From the cell containing the given text, extract its center point as [X, Y] coordinate. 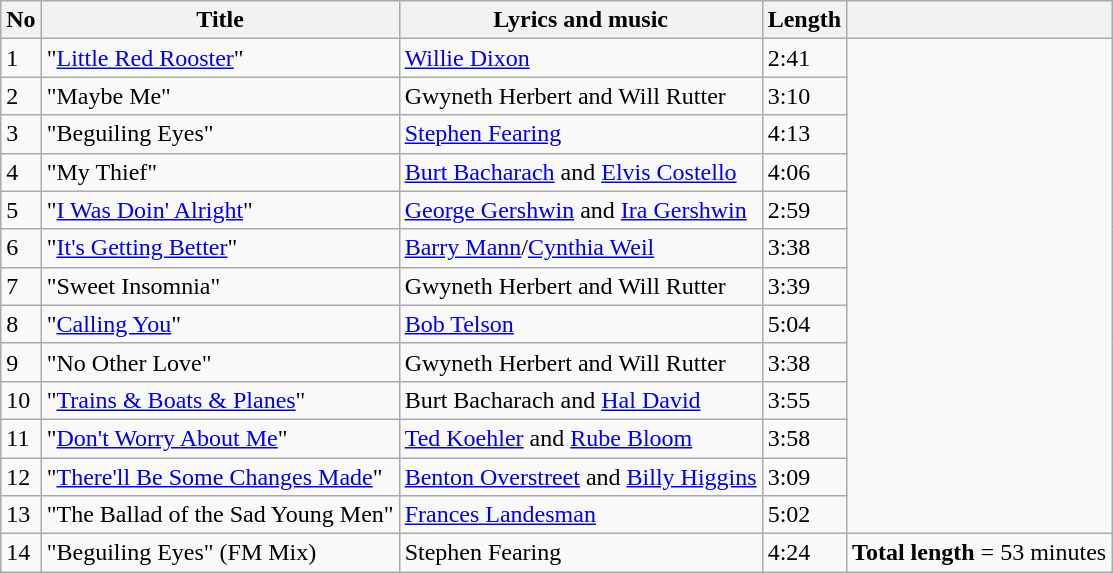
No [21, 20]
Ted Koehler and Rube Bloom [580, 438]
Burt Bacharach and Elvis Costello [580, 172]
4:06 [804, 172]
"Trains & Boats & Planes" [220, 400]
4 [21, 172]
7 [21, 286]
3:58 [804, 438]
3:39 [804, 286]
9 [21, 362]
"Little Red Rooster" [220, 58]
Benton Overstreet and Billy Higgins [580, 477]
Total length = 53 minutes [980, 553]
Length [804, 20]
Willie Dixon [580, 58]
13 [21, 515]
"The Ballad of the Sad Young Men" [220, 515]
"It's Getting Better" [220, 248]
"Calling You" [220, 324]
"I Was Doin' Alright" [220, 210]
5:02 [804, 515]
2:41 [804, 58]
"Sweet Insomnia" [220, 286]
Lyrics and music [580, 20]
5 [21, 210]
"My Thief" [220, 172]
Bob Telson [580, 324]
4:24 [804, 553]
1 [21, 58]
10 [21, 400]
4:13 [804, 134]
3:10 [804, 96]
8 [21, 324]
6 [21, 248]
"Don't Worry About Me" [220, 438]
5:04 [804, 324]
"Beguiling Eyes" [220, 134]
Burt Bacharach and Hal David [580, 400]
George Gershwin and Ira Gershwin [580, 210]
3:09 [804, 477]
Frances Landesman [580, 515]
"There'll Be Some Changes Made" [220, 477]
3 [21, 134]
Barry Mann/Cynthia Weil [580, 248]
2:59 [804, 210]
3:55 [804, 400]
"Maybe Me" [220, 96]
2 [21, 96]
"No Other Love" [220, 362]
11 [21, 438]
14 [21, 553]
"Beguiling Eyes" (FM Mix) [220, 553]
12 [21, 477]
Title [220, 20]
